For the text-containing cell, return its midpoint in [X, Y] coordinate format. 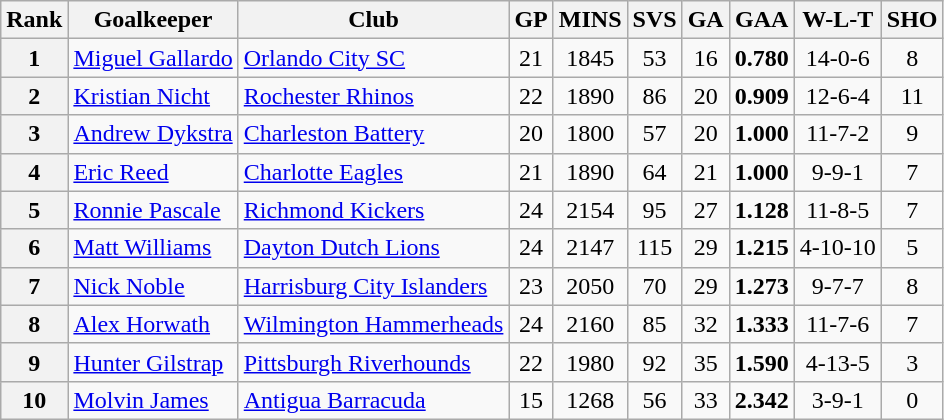
9-9-1 [838, 172]
64 [654, 172]
2050 [590, 286]
Matt Williams [153, 248]
1.590 [762, 362]
35 [706, 362]
Harrisburg City Islanders [374, 286]
70 [654, 286]
1 [34, 58]
Alex Horwath [153, 324]
Andrew Dykstra [153, 134]
MINS [590, 20]
Nick Noble [153, 286]
2.342 [762, 400]
1845 [590, 58]
56 [654, 400]
Hunter Gilstrap [153, 362]
1.333 [762, 324]
16 [706, 58]
0.909 [762, 96]
53 [654, 58]
GP [531, 20]
Charlotte Eagles [374, 172]
GA [706, 20]
1.215 [762, 248]
Rochester Rhinos [374, 96]
Wilmington Hammerheads [374, 324]
Goalkeeper [153, 20]
115 [654, 248]
10 [34, 400]
2147 [590, 248]
11-7-2 [838, 134]
2154 [590, 210]
85 [654, 324]
11 [912, 96]
Orlando City SC [374, 58]
Rank [34, 20]
Molvin James [153, 400]
Dayton Dutch Lions [374, 248]
2160 [590, 324]
12-6-4 [838, 96]
9-7-7 [838, 286]
0.780 [762, 58]
14-0-6 [838, 58]
Miguel Gallardo [153, 58]
92 [654, 362]
1.273 [762, 286]
11-8-5 [838, 210]
11-7-6 [838, 324]
GAA [762, 20]
4 [34, 172]
2 [34, 96]
33 [706, 400]
Club [374, 20]
Kristian Nicht [153, 96]
1800 [590, 134]
SVS [654, 20]
57 [654, 134]
Charleston Battery [374, 134]
Eric Reed [153, 172]
32 [706, 324]
Pittsburgh Riverhounds [374, 362]
27 [706, 210]
Antigua Barracuda [374, 400]
0 [912, 400]
1980 [590, 362]
Richmond Kickers [374, 210]
4-10-10 [838, 248]
95 [654, 210]
1268 [590, 400]
86 [654, 96]
6 [34, 248]
SHO [912, 20]
15 [531, 400]
Ronnie Pascale [153, 210]
23 [531, 286]
4-13-5 [838, 362]
1.128 [762, 210]
3-9-1 [838, 400]
W-L-T [838, 20]
